Identify which cell holds the provided text, then report its (x, y) central coordinate. 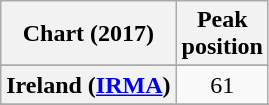
Peakposition (222, 34)
Chart (2017) (88, 34)
Ireland (IRMA) (88, 85)
61 (222, 85)
